Return the [X, Y] coordinate for the center point of the cell that contains the specified text.  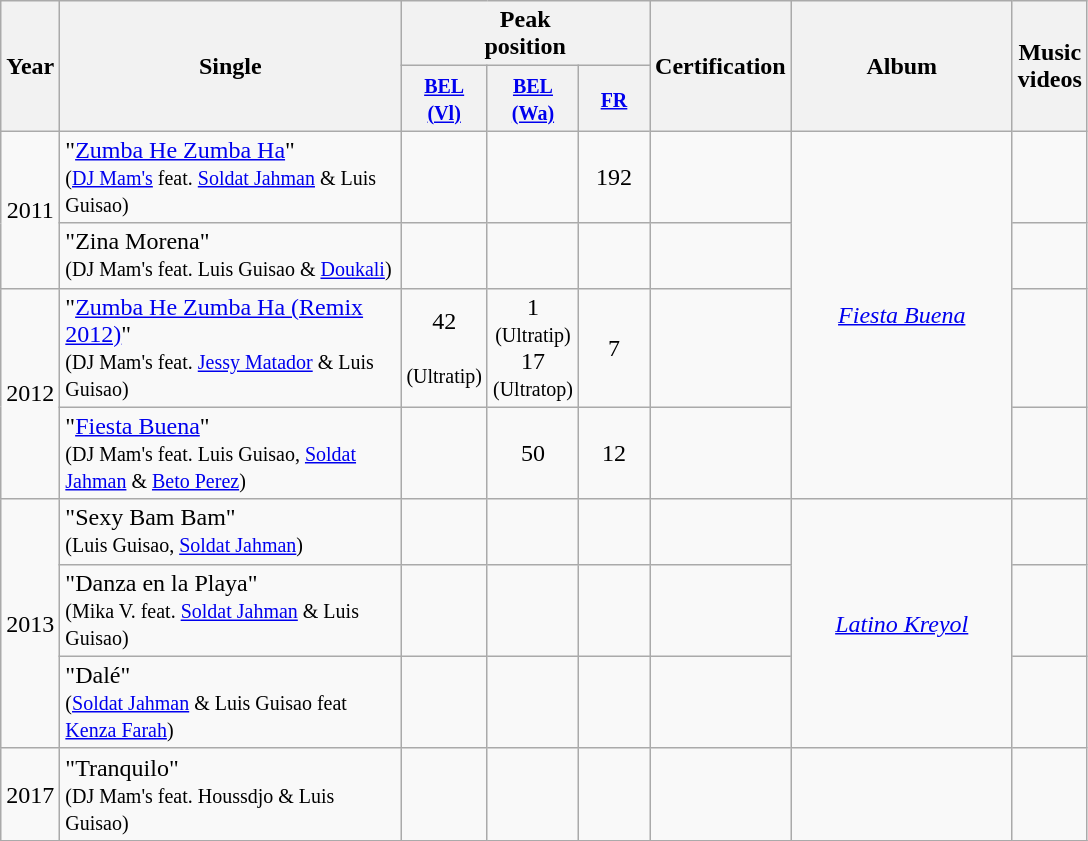
Single [230, 66]
Peakposition [526, 34]
"Zina Morena" (DJ Mam's feat. Luis Guisao & Doukali) [230, 256]
1 (Ultratip)17(Ultratop) [532, 348]
FR [614, 98]
"Zumba He Zumba Ha (Remix 2012)" (DJ Mam's feat. Jessy Matador & Luis Guisao) [230, 348]
2017 [30, 794]
Certification [721, 66]
Album [902, 66]
"Tranquilo" (DJ Mam's feat. Houssdjo & Luis Guisao) [230, 794]
42 (Ultratip) [444, 348]
"Dalé" (Soldat Jahman & Luis Guisao feat Kenza Farah) [230, 702]
Musicvideos [1050, 66]
2012 [30, 394]
"Zumba He Zumba Ha" (DJ Mam's feat. Soldat Jahman & Luis Guisao) [230, 177]
Latino Kreyol [902, 624]
192 [614, 177]
Fiesta Buena [902, 315]
2013 [30, 624]
"Fiesta Buena" (DJ Mam's feat. Luis Guisao, Soldat Jahman & Beto Perez) [230, 453]
BEL (Vl) [444, 98]
BEL (Wa) [532, 98]
7 [614, 348]
Year [30, 66]
50 [532, 453]
12 [614, 453]
2011 [30, 210]
"Danza en la Playa" (Mika V. feat. Soldat Jahman & Luis Guisao) [230, 610]
"Sexy Bam Bam" (Luis Guisao, Soldat Jahman) [230, 532]
